For the text-containing cell, return its midpoint in [x, y] coordinate format. 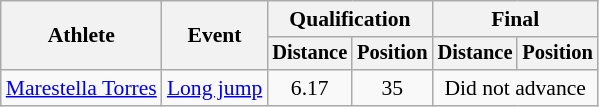
Qualification [350, 19]
Marestella Torres [82, 88]
Final [516, 19]
35 [392, 88]
Long jump [214, 88]
6.17 [310, 88]
Athlete [82, 36]
Did not advance [516, 88]
Event [214, 36]
